Identify which cell holds the provided text, then report its (x, y) central coordinate. 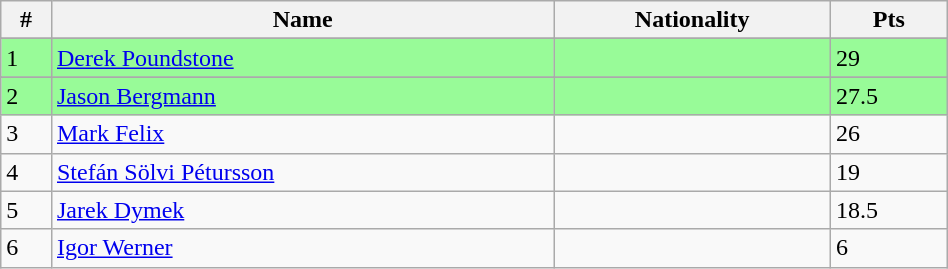
2 (26, 96)
# (26, 20)
Nationality (692, 20)
3 (26, 134)
5 (26, 210)
18.5 (888, 210)
Stefán Sölvi Pétursson (302, 172)
Jason Bergmann (302, 96)
Name (302, 20)
29 (888, 58)
Mark Felix (302, 134)
Derek Poundstone (302, 58)
1 (26, 58)
4 (26, 172)
Pts (888, 20)
26 (888, 134)
Jarek Dymek (302, 210)
Igor Werner (302, 248)
27.5 (888, 96)
19 (888, 172)
